Locate the cell with the specified text and output its [x, y] center coordinate. 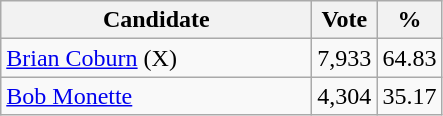
64.83 [410, 58]
Vote [344, 20]
35.17 [410, 96]
% [410, 20]
7,933 [344, 58]
Candidate [156, 20]
Bob Monette [156, 96]
4,304 [344, 96]
Brian Coburn (X) [156, 58]
